Scan for the cell matching the given text and deliver its [x, y] coordinate at center. 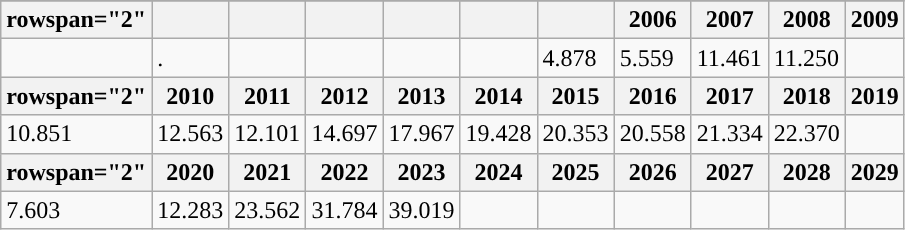
2024 [498, 172]
2008 [806, 20]
2013 [422, 96]
14.697 [344, 134]
2019 [874, 96]
10.851 [76, 134]
12.563 [190, 134]
31.784 [344, 210]
22.370 [806, 134]
2014 [498, 96]
2018 [806, 96]
2011 [268, 96]
2009 [874, 20]
12.283 [190, 210]
2012 [344, 96]
20.558 [652, 134]
2029 [874, 172]
39.019 [422, 210]
2010 [190, 96]
19.428 [498, 134]
23.562 [268, 210]
7.603 [76, 210]
2026 [652, 172]
2020 [190, 172]
11.461 [730, 58]
21.334 [730, 134]
20.353 [576, 134]
4.878 [576, 58]
2025 [576, 172]
2016 [652, 96]
2022 [344, 172]
2027 [730, 172]
2028 [806, 172]
2021 [268, 172]
2007 [730, 20]
2015 [576, 96]
2006 [652, 20]
11.250 [806, 58]
. [190, 58]
2017 [730, 96]
2023 [422, 172]
12.101 [268, 134]
17.967 [422, 134]
5.559 [652, 58]
